Locate the cell with the specified text and output its [x, y] center coordinate. 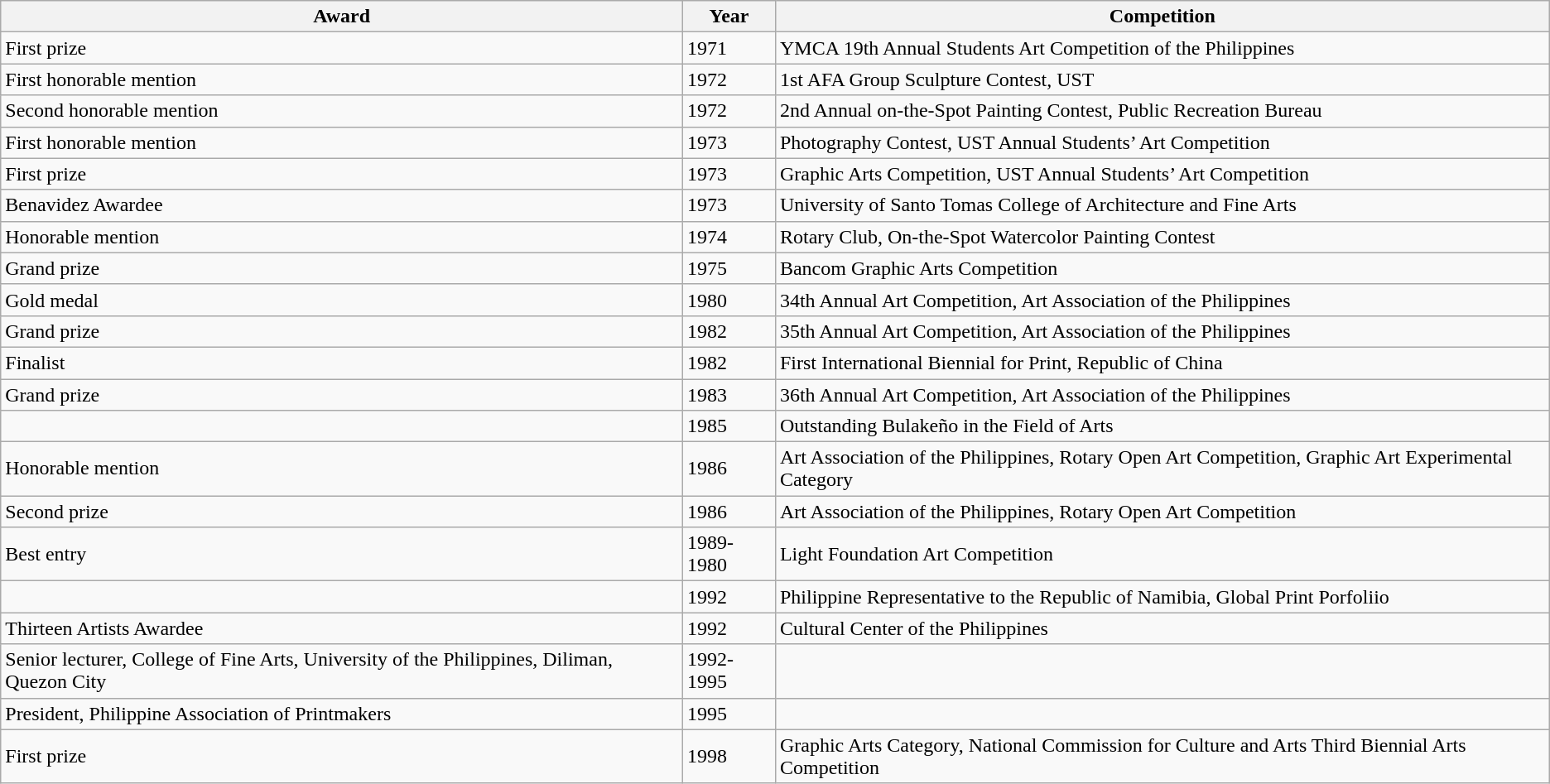
1975 [729, 268]
First International Biennial for Print, Republic of China [1162, 363]
Benavidez Awardee [342, 205]
Art Association of the Philippines, Rotary Open Art Competition, Graphic Art Experimental Category [1162, 469]
Year [729, 17]
Light Foundation Art Competition [1162, 555]
Best entry [342, 555]
Graphic Arts Competition, UST Annual Students’ Art Competition [1162, 174]
Graphic Arts Category, National Commission for Culture and Arts Third Biennial Arts Competition [1162, 757]
YMCA 19th Annual Students Art Competition of the Philippines [1162, 48]
Finalist [342, 363]
1985 [729, 426]
Photography Contest, UST Annual Students’ Art Competition [1162, 142]
1995 [729, 714]
Bancom Graphic Arts Competition [1162, 268]
Competition [1162, 17]
Second prize [342, 512]
Cultural Center of the Philippines [1162, 628]
Rotary Club, On-the-Spot Watercolor Painting Contest [1162, 237]
University of Santo Tomas College of Architecture and Fine Arts [1162, 205]
President, Philippine Association of Printmakers [342, 714]
Art Association of the Philippines, Rotary Open Art Competition [1162, 512]
1971 [729, 48]
Award [342, 17]
1st AFA Group Sculpture Contest, UST [1162, 79]
1983 [729, 395]
2nd Annual on-the-Spot Painting Contest, Public Recreation Bureau [1162, 111]
1992-1995 [729, 671]
Thirteen Artists Awardee [342, 628]
Gold medal [342, 300]
1989-1980 [729, 555]
35th Annual Art Competition, Art Association of the Philippines [1162, 331]
1974 [729, 237]
36th Annual Art Competition, Art Association of the Philippines [1162, 395]
Senior lecturer, College of Fine Arts, University of the Philippines, Diliman, Quezon City [342, 671]
34th Annual Art Competition, Art Association of the Philippines [1162, 300]
1998 [729, 757]
Second honorable mention [342, 111]
1980 [729, 300]
Outstanding Bulakeño in the Field of Arts [1162, 426]
Philippine Representative to the Republic of Namibia, Global Print Porfoliio [1162, 597]
